Extract the [x, y] coordinate from the center of the cell holding the provided text.  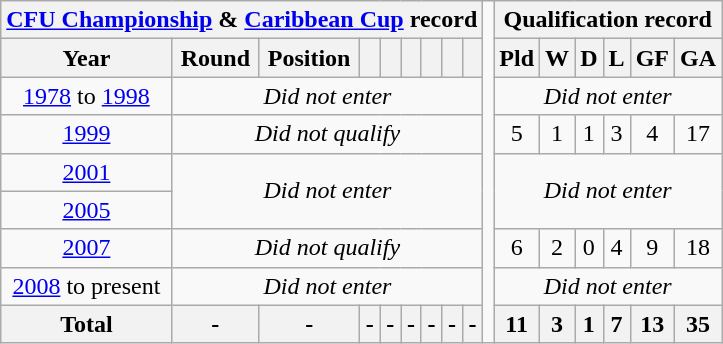
5 [517, 134]
L [616, 58]
Pld [517, 58]
CFU Championship & Caribbean Cup record [242, 20]
0 [589, 248]
18 [698, 248]
Round [216, 58]
2007 [86, 248]
35 [698, 324]
W [558, 58]
2 [558, 248]
Qualification record [608, 20]
9 [652, 248]
7 [616, 324]
Year [86, 58]
1978 to 1998 [86, 96]
2005 [86, 210]
Position [310, 58]
17 [698, 134]
1999 [86, 134]
2008 to present [86, 286]
D [589, 58]
Total [86, 324]
6 [517, 248]
13 [652, 324]
GA [698, 58]
11 [517, 324]
GF [652, 58]
2001 [86, 172]
